Return the [X, Y] coordinate for the center point of the cell that contains the specified text.  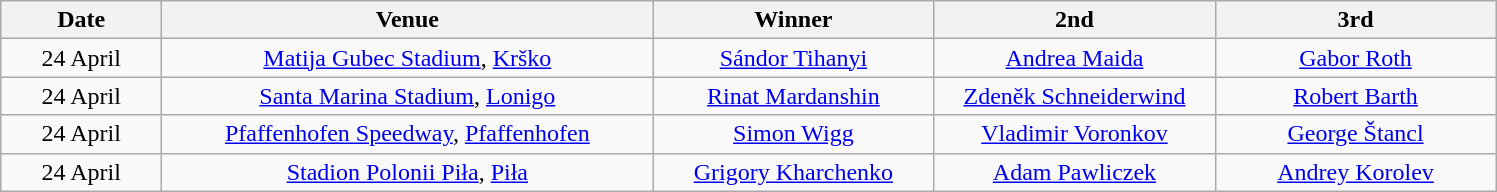
Adam Pawliczek [1074, 172]
Simon Wigg [794, 134]
Sándor Tihanyi [794, 58]
Rinat Mardanshin [794, 96]
3rd [1356, 20]
Santa Marina Stadium, Lonigo [408, 96]
Winner [794, 20]
Robert Barth [1356, 96]
Gabor Roth [1356, 58]
Vladimir Voronkov [1074, 134]
Date [82, 20]
2nd [1074, 20]
Andrey Korolev [1356, 172]
Stadion Polonii Piła, Piła [408, 172]
Grigory Kharchenko [794, 172]
Zdeněk Schneiderwind [1074, 96]
Pfaffenhofen Speedway, Pfaffenhofen [408, 134]
Venue [408, 20]
Matija Gubec Stadium, Krško [408, 58]
George Štancl [1356, 134]
Andrea Maida [1074, 58]
